Capture the cell that displays the provided text and extract its (x, y) central coordinate. 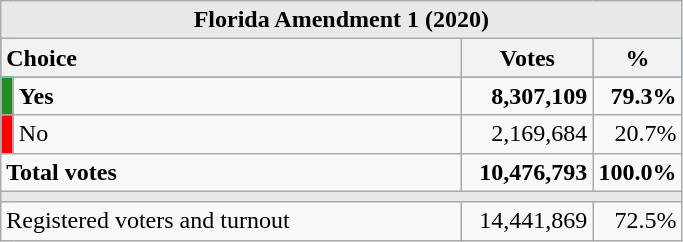
20.7% (638, 134)
Choice (232, 58)
No (237, 134)
Florida Amendment 1 (2020) (342, 20)
Votes (528, 58)
10,476,793 (528, 172)
Total votes (232, 172)
8,307,109 (528, 96)
Registered voters and turnout (232, 221)
Yes (237, 96)
100.0% (638, 172)
72.5% (638, 221)
79.3% (638, 96)
2,169,684 (528, 134)
% (638, 58)
14,441,869 (528, 221)
